Return the [X, Y] coordinate for the center point of the cell that contains the specified text.  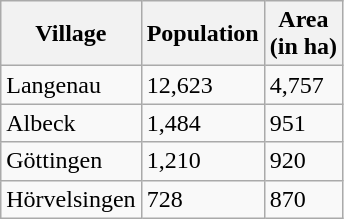
Hörvelsingen [71, 199]
870 [303, 199]
4,757 [303, 85]
Langenau [71, 85]
Göttingen [71, 161]
Population [202, 34]
1,484 [202, 123]
920 [303, 161]
Village [71, 34]
728 [202, 199]
1,210 [202, 161]
12,623 [202, 85]
Area(in ha) [303, 34]
951 [303, 123]
Albeck [71, 123]
